Pinpoint the cell where the given text exists, returning its (x, y) midpoint coordinate. 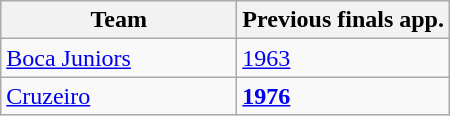
Team (119, 20)
1976 (344, 96)
Cruzeiro (119, 96)
Previous finals app. (344, 20)
1963 (344, 58)
Boca Juniors (119, 58)
